Output the [X, Y] coordinate of the center of the cell containing the given text.  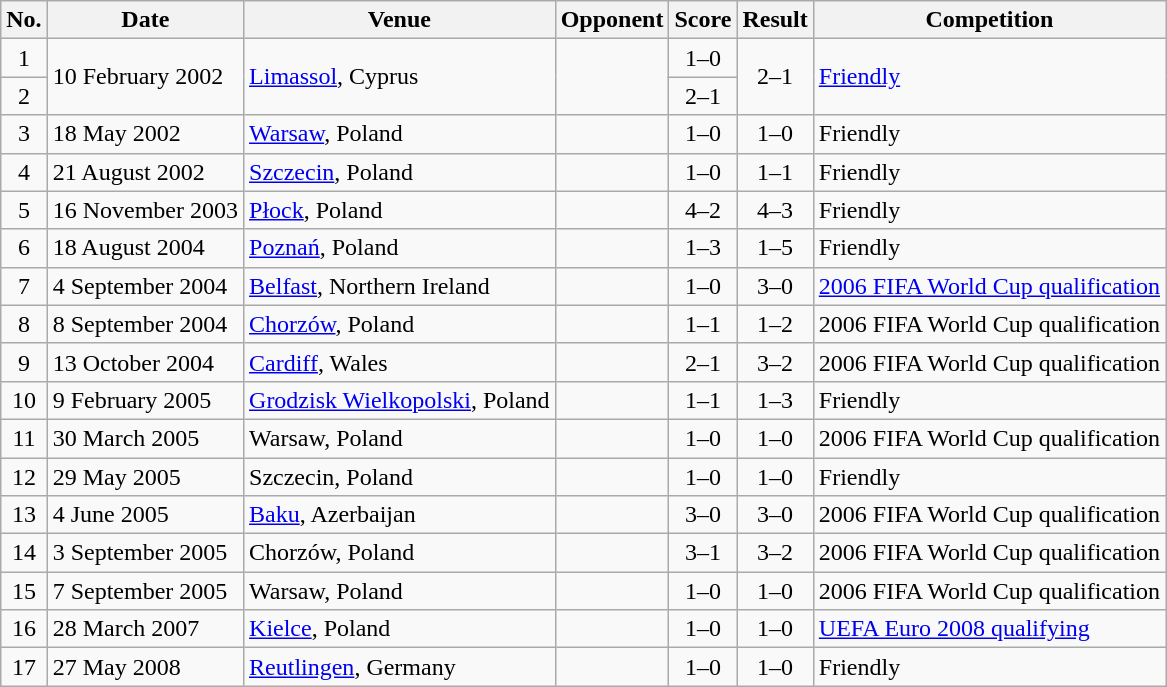
8 [24, 324]
27 May 2008 [145, 667]
12 [24, 477]
Date [145, 20]
Venue [400, 20]
18 May 2002 [145, 134]
3–1 [703, 553]
7 September 2005 [145, 591]
16 November 2003 [145, 210]
1–5 [775, 248]
15 [24, 591]
Belfast, Northern Ireland [400, 286]
10 February 2002 [145, 77]
11 [24, 438]
18 August 2004 [145, 248]
Poznań, Poland [400, 248]
13 October 2004 [145, 362]
Result [775, 20]
Competition [989, 20]
4 June 2005 [145, 515]
7 [24, 286]
30 March 2005 [145, 438]
4 September 2004 [145, 286]
21 August 2002 [145, 172]
14 [24, 553]
5 [24, 210]
16 [24, 629]
Limassol, Cyprus [400, 77]
Score [703, 20]
9 February 2005 [145, 400]
29 May 2005 [145, 477]
28 March 2007 [145, 629]
8 September 2004 [145, 324]
3 [24, 134]
Cardiff, Wales [400, 362]
17 [24, 667]
UEFA Euro 2008 qualifying [989, 629]
6 [24, 248]
3 September 2005 [145, 553]
10 [24, 400]
2 [24, 96]
4–3 [775, 210]
Baku, Azerbaijan [400, 515]
1–2 [775, 324]
4 [24, 172]
Reutlingen, Germany [400, 667]
No. [24, 20]
4–2 [703, 210]
Opponent [612, 20]
Kielce, Poland [400, 629]
1 [24, 58]
9 [24, 362]
Płock, Poland [400, 210]
Grodzisk Wielkopolski, Poland [400, 400]
13 [24, 515]
